Capture the cell that displays the provided text and extract its [x, y] central coordinate. 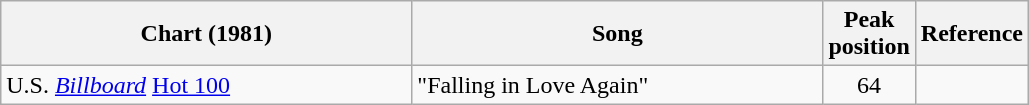
"Falling in Love Again" [618, 85]
Reference [972, 34]
Chart (1981) [206, 34]
U.S. Billboard Hot 100 [206, 85]
64 [869, 85]
Peakposition [869, 34]
Song [618, 34]
